Determine the (X, Y) coordinate at the center of the cell enclosing the given text.  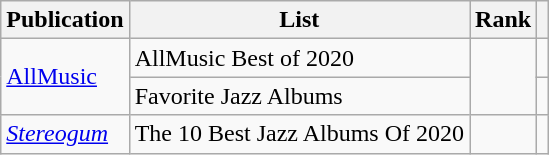
Rank (504, 20)
Stereogum (65, 134)
Publication (65, 20)
List (299, 20)
The 10 Best Jazz Albums Of 2020 (299, 134)
Favorite Jazz Albums (299, 96)
AllMusic (65, 77)
AllMusic Best of 2020 (299, 58)
